Search for the cell housing the specified text and yield its (x, y) center coordinate. 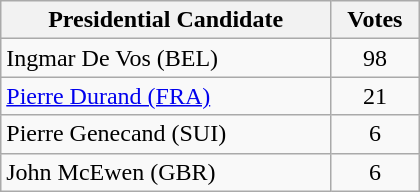
Pierre Durand (FRA) (166, 96)
Ingmar De Vos (BEL) (166, 58)
98 (376, 58)
21 (376, 96)
Votes (376, 20)
Pierre Genecand (SUI) (166, 134)
John McEwen (GBR) (166, 172)
Presidential Candidate (166, 20)
